For the text-containing cell, return its midpoint in [x, y] coordinate format. 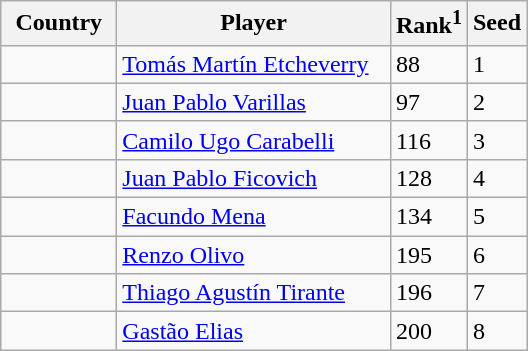
116 [428, 140]
Renzo Olivo [254, 255]
Juan Pablo Varillas [254, 102]
Juan Pablo Ficovich [254, 178]
97 [428, 102]
196 [428, 293]
195 [428, 255]
Tomás Martín Etcheverry [254, 64]
4 [496, 178]
7 [496, 293]
128 [428, 178]
2 [496, 102]
Camilo Ugo Carabelli [254, 140]
3 [496, 140]
Player [254, 24]
Country [59, 24]
Facundo Mena [254, 217]
8 [496, 331]
Thiago Agustín Tirante [254, 293]
5 [496, 217]
1 [496, 64]
Seed [496, 24]
200 [428, 331]
6 [496, 255]
Rank1 [428, 24]
134 [428, 217]
Gastão Elias [254, 331]
88 [428, 64]
